Scan for the cell matching the given text and deliver its (X, Y) coordinate at center. 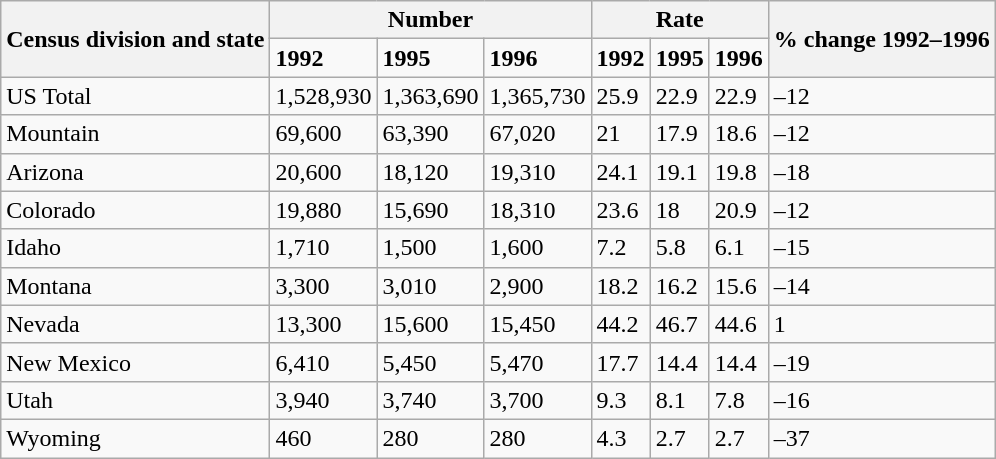
15,690 (430, 210)
3,940 (324, 400)
63,390 (430, 134)
1,710 (324, 248)
4.3 (620, 438)
1,600 (538, 248)
15.6 (738, 286)
9.3 (620, 400)
5.8 (680, 248)
% change 1992–1996 (882, 39)
1,363,690 (430, 96)
Nevada (136, 324)
19.1 (680, 172)
Number (430, 20)
Idaho (136, 248)
2,900 (538, 286)
21 (620, 134)
Wyoming (136, 438)
US Total (136, 96)
19,880 (324, 210)
Colorado (136, 210)
1,500 (430, 248)
18,120 (430, 172)
46.7 (680, 324)
1 (882, 324)
17.7 (620, 362)
15,450 (538, 324)
18.6 (738, 134)
–19 (882, 362)
3,010 (430, 286)
18,310 (538, 210)
3,700 (538, 400)
20.9 (738, 210)
18 (680, 210)
Utah (136, 400)
13,300 (324, 324)
–18 (882, 172)
8.1 (680, 400)
3,300 (324, 286)
15,600 (430, 324)
24.1 (620, 172)
460 (324, 438)
17.9 (680, 134)
18.2 (620, 286)
Montana (136, 286)
7.8 (738, 400)
69,600 (324, 134)
16.2 (680, 286)
3,740 (430, 400)
–37 (882, 438)
67,020 (538, 134)
7.2 (620, 248)
1,528,930 (324, 96)
20,600 (324, 172)
Arizona (136, 172)
6.1 (738, 248)
1,365,730 (538, 96)
19,310 (538, 172)
Mountain (136, 134)
–14 (882, 286)
–16 (882, 400)
5,470 (538, 362)
44.2 (620, 324)
5,450 (430, 362)
6,410 (324, 362)
Rate (680, 20)
25.9 (620, 96)
New Mexico (136, 362)
19.8 (738, 172)
23.6 (620, 210)
Census division and state (136, 39)
44.6 (738, 324)
–15 (882, 248)
